From the cell containing the given text, extract its center point as (X, Y) coordinate. 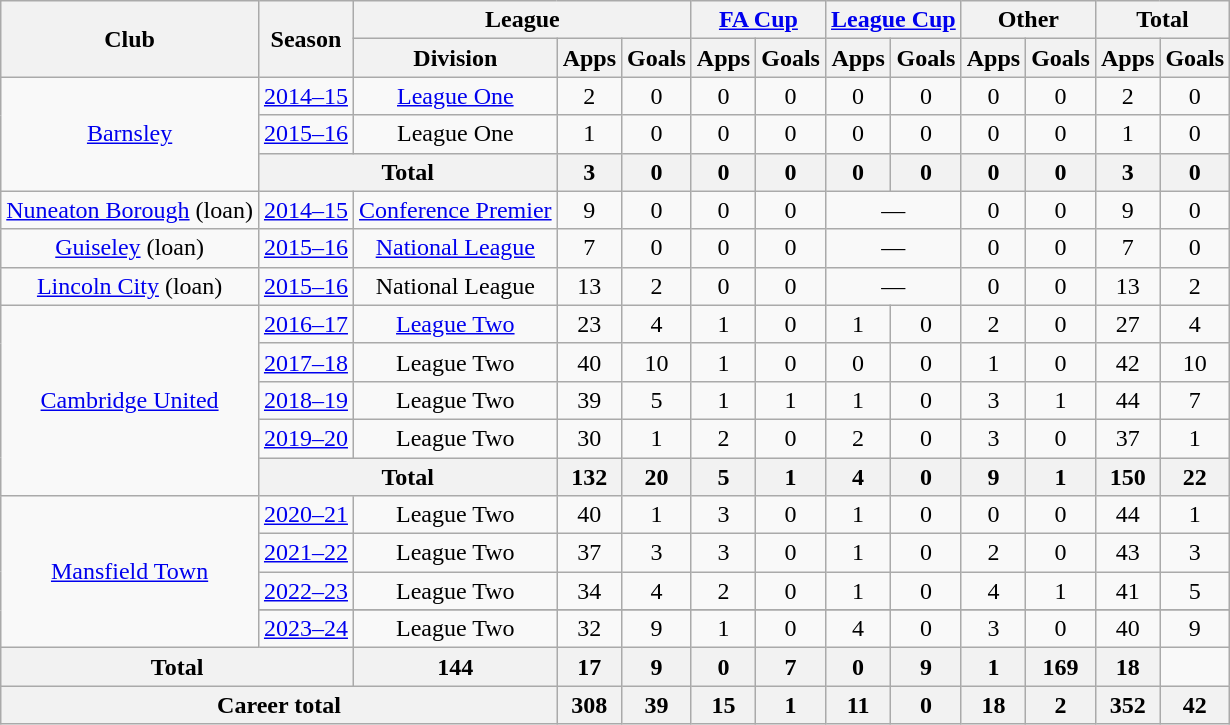
League Cup (893, 20)
34 (589, 591)
11 (858, 705)
Nuneaton Borough (loan) (130, 210)
15 (723, 705)
Season (306, 39)
2019–20 (306, 438)
2021–22 (306, 553)
2016–17 (306, 324)
30 (589, 438)
43 (1127, 553)
23 (589, 324)
144 (455, 667)
League (522, 20)
169 (1061, 667)
308 (589, 705)
Other (1028, 20)
32 (589, 629)
Conference Premier (455, 210)
132 (589, 477)
150 (1127, 477)
Division (455, 58)
352 (1127, 705)
Guiseley (loan) (130, 248)
2017–18 (306, 362)
2023–24 (306, 629)
2022–23 (306, 591)
FA Cup (758, 20)
22 (1195, 477)
17 (589, 667)
Club (130, 39)
Career total (279, 705)
2020–21 (306, 515)
41 (1127, 591)
27 (1127, 324)
Lincoln City (loan) (130, 286)
20 (657, 477)
2018–19 (306, 400)
Cambridge United (130, 400)
Mansfield Town (130, 572)
Barnsley (130, 134)
